Detect which cell encompasses the target text, then output its [X, Y] center coordinate. 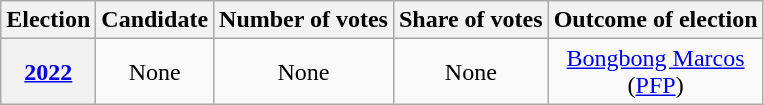
Bongbong Marcos(PFP) [656, 72]
Election [48, 20]
Share of votes [470, 20]
2022 [48, 72]
Outcome of election [656, 20]
Number of votes [304, 20]
Candidate [155, 20]
